Scan for the cell matching the given text and deliver its (X, Y) coordinate at center. 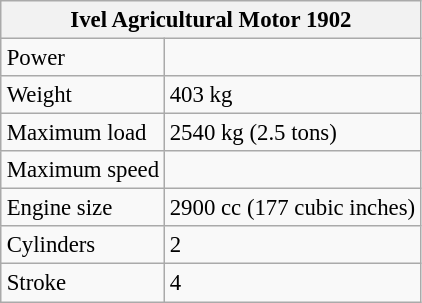
2 (292, 245)
2900 cc (177 cubic inches) (292, 208)
Maximum load (82, 133)
Power (82, 57)
Stroke (82, 283)
Cylinders (82, 245)
Maximum speed (82, 170)
Weight (82, 95)
Engine size (82, 208)
2540 kg (2.5 tons) (292, 133)
403 kg (292, 95)
Ivel Agricultural Motor 1902 (210, 20)
4 (292, 283)
